Output the [x, y] coordinate of the center of the cell containing the given text.  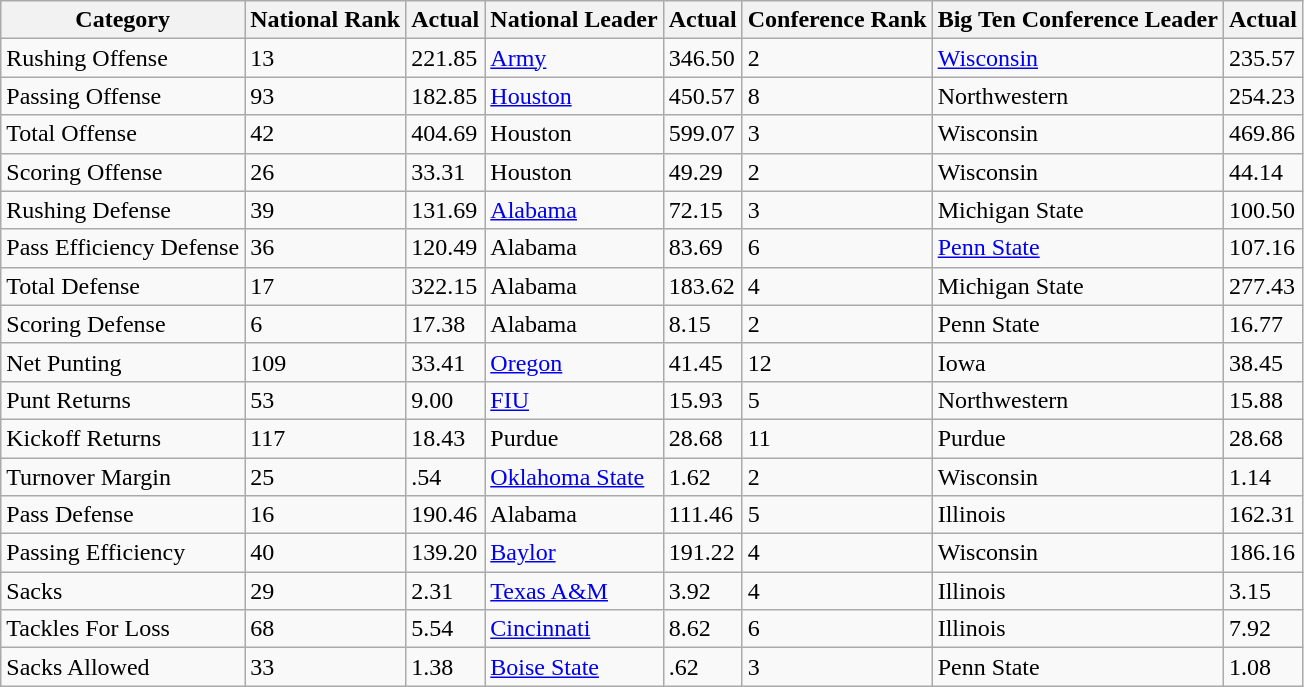
Baylor [574, 553]
450.57 [702, 96]
120.49 [446, 248]
33 [326, 667]
15.88 [1262, 400]
25 [326, 477]
13 [326, 58]
Rushing Offense [123, 58]
Punt Returns [123, 400]
111.46 [702, 515]
Passing Offense [123, 96]
36 [326, 248]
183.62 [702, 286]
Conference Rank [837, 20]
404.69 [446, 134]
12 [837, 362]
Scoring Offense [123, 172]
16.77 [1262, 324]
Sacks Allowed [123, 667]
Turnover Margin [123, 477]
2.31 [446, 591]
72.15 [702, 210]
162.31 [1262, 515]
42 [326, 134]
National Rank [326, 20]
41.45 [702, 362]
7.92 [1262, 629]
33.31 [446, 172]
Cincinnati [574, 629]
109 [326, 362]
Pass Efficiency Defense [123, 248]
29 [326, 591]
Texas A&M [574, 591]
Passing Efficiency [123, 553]
16 [326, 515]
235.57 [1262, 58]
186.16 [1262, 553]
139.20 [446, 553]
Oklahoma State [574, 477]
National Leader [574, 20]
1.14 [1262, 477]
107.16 [1262, 248]
26 [326, 172]
Total Offense [123, 134]
254.23 [1262, 96]
17.38 [446, 324]
190.46 [446, 515]
8.15 [702, 324]
Pass Defense [123, 515]
221.85 [446, 58]
8.62 [702, 629]
93 [326, 96]
Army [574, 58]
346.50 [702, 58]
53 [326, 400]
15.93 [702, 400]
11 [837, 438]
Oregon [574, 362]
Kickoff Returns [123, 438]
FIU [574, 400]
100.50 [1262, 210]
38.45 [1262, 362]
599.07 [702, 134]
18.43 [446, 438]
131.69 [446, 210]
Category [123, 20]
469.86 [1262, 134]
44.14 [1262, 172]
182.85 [446, 96]
Big Ten Conference Leader [1078, 20]
1.38 [446, 667]
117 [326, 438]
Boise State [574, 667]
Net Punting [123, 362]
1.62 [702, 477]
33.41 [446, 362]
Rushing Defense [123, 210]
68 [326, 629]
83.69 [702, 248]
Sacks [123, 591]
40 [326, 553]
.54 [446, 477]
Tackles For Loss [123, 629]
5.54 [446, 629]
Iowa [1078, 362]
277.43 [1262, 286]
191.22 [702, 553]
Scoring Defense [123, 324]
.62 [702, 667]
9.00 [446, 400]
Total Defense [123, 286]
49.29 [702, 172]
1.08 [1262, 667]
322.15 [446, 286]
3.15 [1262, 591]
3.92 [702, 591]
17 [326, 286]
8 [837, 96]
39 [326, 210]
